Return (X, Y) of the center of cell containing provided text 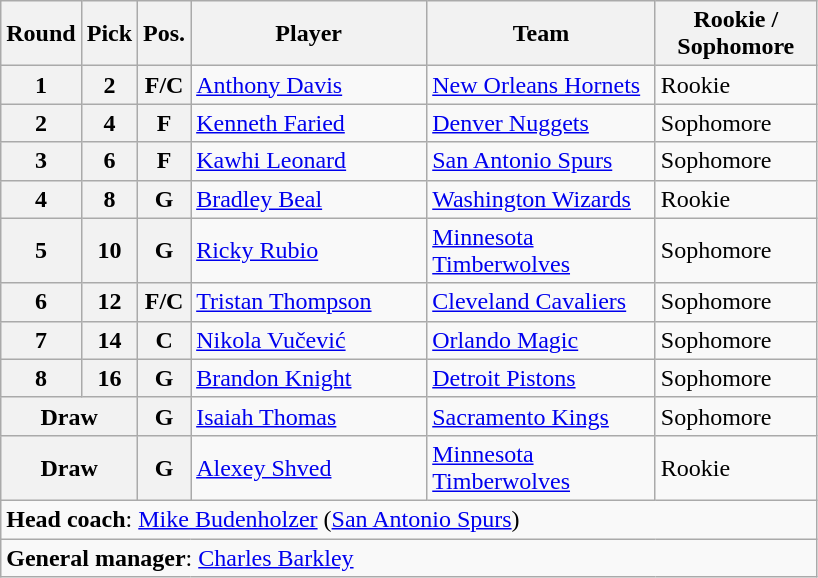
Detroit Pistons (542, 378)
14 (109, 340)
General manager: Charles Barkley (409, 557)
Rookie / Sophomore (736, 34)
Player (309, 34)
7 (41, 340)
5 (41, 250)
12 (109, 302)
Bradley Beal (309, 199)
16 (109, 378)
3 (41, 161)
Sacramento Kings (542, 416)
Denver Nuggets (542, 123)
Tristan Thompson (309, 302)
Cleveland Cavaliers (542, 302)
Washington Wizards (542, 199)
1 (41, 85)
Kawhi Leonard (309, 161)
Pos. (164, 34)
San Antonio Spurs (542, 161)
New Orleans Hornets (542, 85)
Orlando Magic (542, 340)
Anthony Davis (309, 85)
Brandon Knight (309, 378)
Pick (109, 34)
Team (542, 34)
Isaiah Thomas (309, 416)
10 (109, 250)
C (164, 340)
Round (41, 34)
Nikola Vučević (309, 340)
Ricky Rubio (309, 250)
Alexey Shved (309, 468)
Kenneth Faried (309, 123)
Head coach: Mike Budenholzer (San Antonio Spurs) (409, 519)
